Scan for the cell matching the given text and deliver its [x, y] coordinate at center. 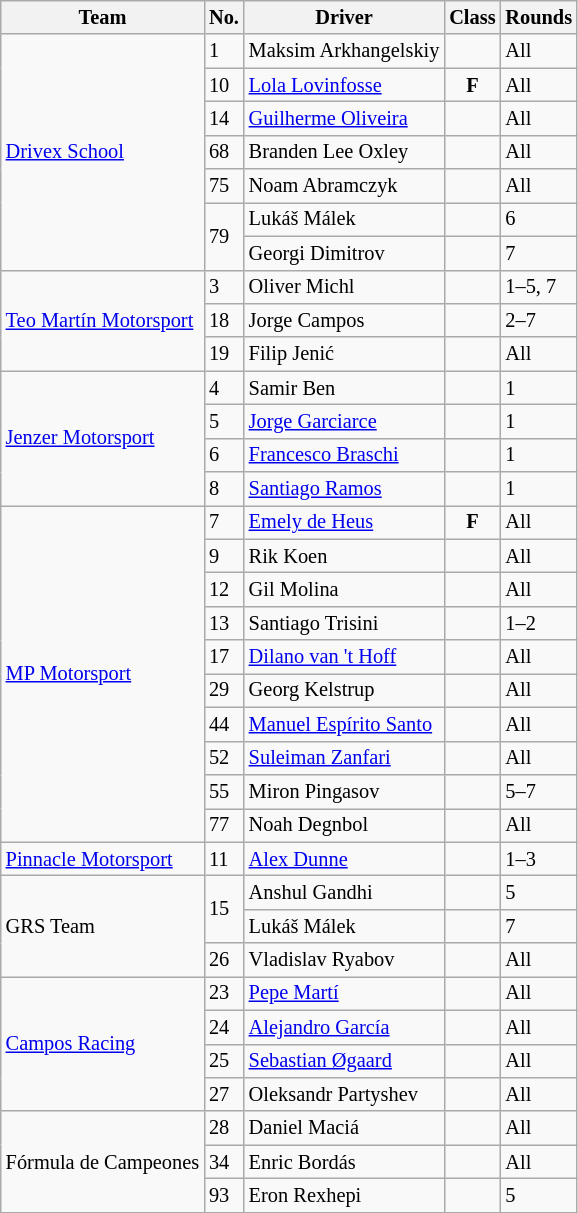
77 [224, 825]
Suleiman Zanfari [344, 758]
5–7 [538, 791]
8 [224, 489]
34 [224, 1162]
Class [472, 17]
28 [224, 1128]
9 [224, 556]
Santiago Ramos [344, 489]
Miron Pingasov [344, 791]
Emely de Heus [344, 522]
Georg Kelstrup [344, 690]
Maksim Arkhangelskiy [344, 51]
4 [224, 388]
23 [224, 993]
Jorge Campos [344, 320]
27 [224, 1094]
Daniel Maciá [344, 1128]
Teo Martín Motorsport [102, 320]
Jenzer Motorsport [102, 438]
Georgi Dimitrov [344, 253]
Drivex School [102, 152]
26 [224, 960]
15 [224, 908]
11 [224, 859]
Sebastian Øgaard [344, 1061]
93 [224, 1195]
Driver [344, 17]
10 [224, 85]
19 [224, 354]
25 [224, 1061]
3 [224, 287]
Oliver Michl [344, 287]
Gil Molina [344, 589]
44 [224, 724]
GRS Team [102, 926]
Noam Abramczyk [344, 186]
MP Motorsport [102, 674]
Manuel Espírito Santo [344, 724]
12 [224, 589]
55 [224, 791]
Oleksandr Partyshev [344, 1094]
52 [224, 758]
1–2 [538, 623]
Samir Ben [344, 388]
75 [224, 186]
1–3 [538, 859]
Pepe Martí [344, 993]
18 [224, 320]
Alex Dunne [344, 859]
Rounds [538, 17]
17 [224, 657]
Pinnacle Motorsport [102, 859]
24 [224, 1027]
Guilherme Oliveira [344, 118]
Dilano van 't Hoff [344, 657]
68 [224, 152]
29 [224, 690]
Alejandro García [344, 1027]
13 [224, 623]
1–5, 7 [538, 287]
Jorge Garciarce [344, 421]
Enric Bordás [344, 1162]
14 [224, 118]
Rik Koen [344, 556]
Noah Degnbol [344, 825]
Fórmula de Campeones [102, 1162]
Campos Racing [102, 1044]
2–7 [538, 320]
Eron Rexhepi [344, 1195]
Francesco Braschi [344, 455]
Filip Jenić [344, 354]
Team [102, 17]
Vladislav Ryabov [344, 960]
Branden Lee Oxley [344, 152]
Lola Lovinfosse [344, 85]
79 [224, 236]
Anshul Gandhi [344, 892]
No. [224, 17]
Santiago Trisini [344, 623]
